Return the [X, Y] coordinate for the center point of the cell that contains the specified text.  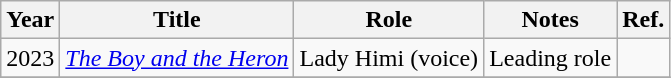
The Boy and the Heron [177, 58]
Notes [550, 20]
Leading role [550, 58]
2023 [30, 58]
Lady Himi (voice) [389, 58]
Title [177, 20]
Year [30, 20]
Role [389, 20]
Ref. [644, 20]
